Return the [X, Y] coordinate for the center point of the cell that contains the specified text.  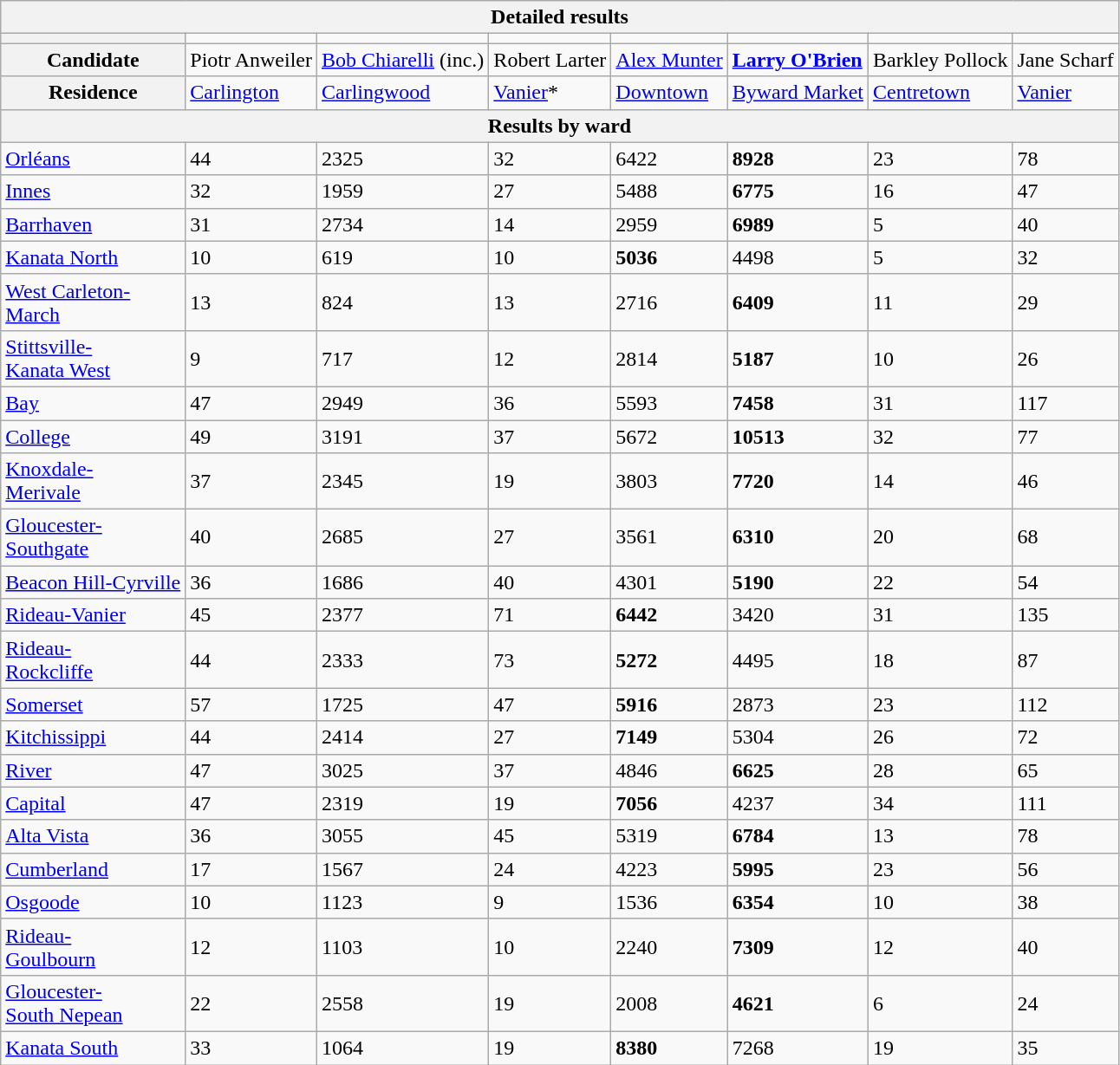
Vanier* [550, 93]
2325 [402, 159]
2377 [402, 615]
1064 [402, 1048]
Cumberland [94, 869]
7720 [798, 482]
5304 [798, 737]
68 [1065, 537]
Centretown [941, 93]
Jane Scharf [1065, 60]
5995 [798, 869]
57 [251, 705]
Barrhaven [94, 224]
4621 [798, 1003]
824 [402, 302]
2319 [402, 803]
6409 [798, 302]
Stittsville-Kanata West [94, 359]
Rideau-Rockcliffe [94, 660]
Capital [94, 803]
20 [941, 537]
Piotr Anweiler [251, 60]
135 [1065, 615]
1686 [402, 582]
1567 [402, 869]
Orléans [94, 159]
1725 [402, 705]
2873 [798, 705]
Alex Munter [669, 60]
4498 [798, 257]
56 [1065, 869]
3191 [402, 436]
5036 [669, 257]
Rideau-Goulbourn [94, 946]
11 [941, 302]
2240 [669, 946]
619 [402, 257]
16 [941, 192]
8380 [669, 1048]
5190 [798, 582]
Barkley Pollock [941, 60]
Carlingwood [402, 93]
River [94, 770]
3420 [798, 615]
Carlington [251, 93]
Somerset [94, 705]
2949 [402, 403]
28 [941, 770]
Results by ward [560, 126]
6784 [798, 836]
1959 [402, 192]
38 [1065, 902]
Detailed results [560, 17]
17 [251, 869]
1103 [402, 946]
Innes [94, 192]
5916 [669, 705]
2345 [402, 482]
Robert Larter [550, 60]
77 [1065, 436]
18 [941, 660]
2716 [669, 302]
Byward Market [798, 93]
Alta Vista [94, 836]
Kanata North [94, 257]
College [94, 436]
54 [1065, 582]
Bay [94, 403]
1536 [669, 902]
Candidate [94, 60]
2558 [402, 1003]
Beacon Hill-Cyrville [94, 582]
Rideau-Vanier [94, 615]
Osgoode [94, 902]
29 [1065, 302]
Downtown [669, 93]
2959 [669, 224]
6625 [798, 770]
6354 [798, 902]
5319 [669, 836]
7268 [798, 1048]
6 [941, 1003]
10513 [798, 436]
Gloucester-South Nepean [94, 1003]
46 [1065, 482]
2333 [402, 660]
34 [941, 803]
7056 [669, 803]
71 [550, 615]
3561 [669, 537]
6775 [798, 192]
5593 [669, 403]
3055 [402, 836]
4495 [798, 660]
49 [251, 436]
4223 [669, 869]
Residence [94, 93]
2685 [402, 537]
Gloucester-Southgate [94, 537]
87 [1065, 660]
6442 [669, 615]
Kanata South [94, 1048]
Vanier [1065, 93]
8928 [798, 159]
5488 [669, 192]
7149 [669, 737]
2814 [669, 359]
6310 [798, 537]
73 [550, 660]
35 [1065, 1048]
2008 [669, 1003]
6422 [669, 159]
Kitchissippi [94, 737]
4237 [798, 803]
33 [251, 1048]
2734 [402, 224]
117 [1065, 403]
4846 [669, 770]
1123 [402, 902]
7309 [798, 946]
4301 [669, 582]
717 [402, 359]
3803 [669, 482]
7458 [798, 403]
65 [1065, 770]
2414 [402, 737]
112 [1065, 705]
111 [1065, 803]
5272 [669, 660]
Knoxdale-Merivale [94, 482]
72 [1065, 737]
3025 [402, 770]
6989 [798, 224]
Larry O'Brien [798, 60]
West Carleton-March [94, 302]
5672 [669, 436]
5187 [798, 359]
Bob Chiarelli (inc.) [402, 60]
